Extract the [x, y] coordinate from the center of the cell holding the provided text.  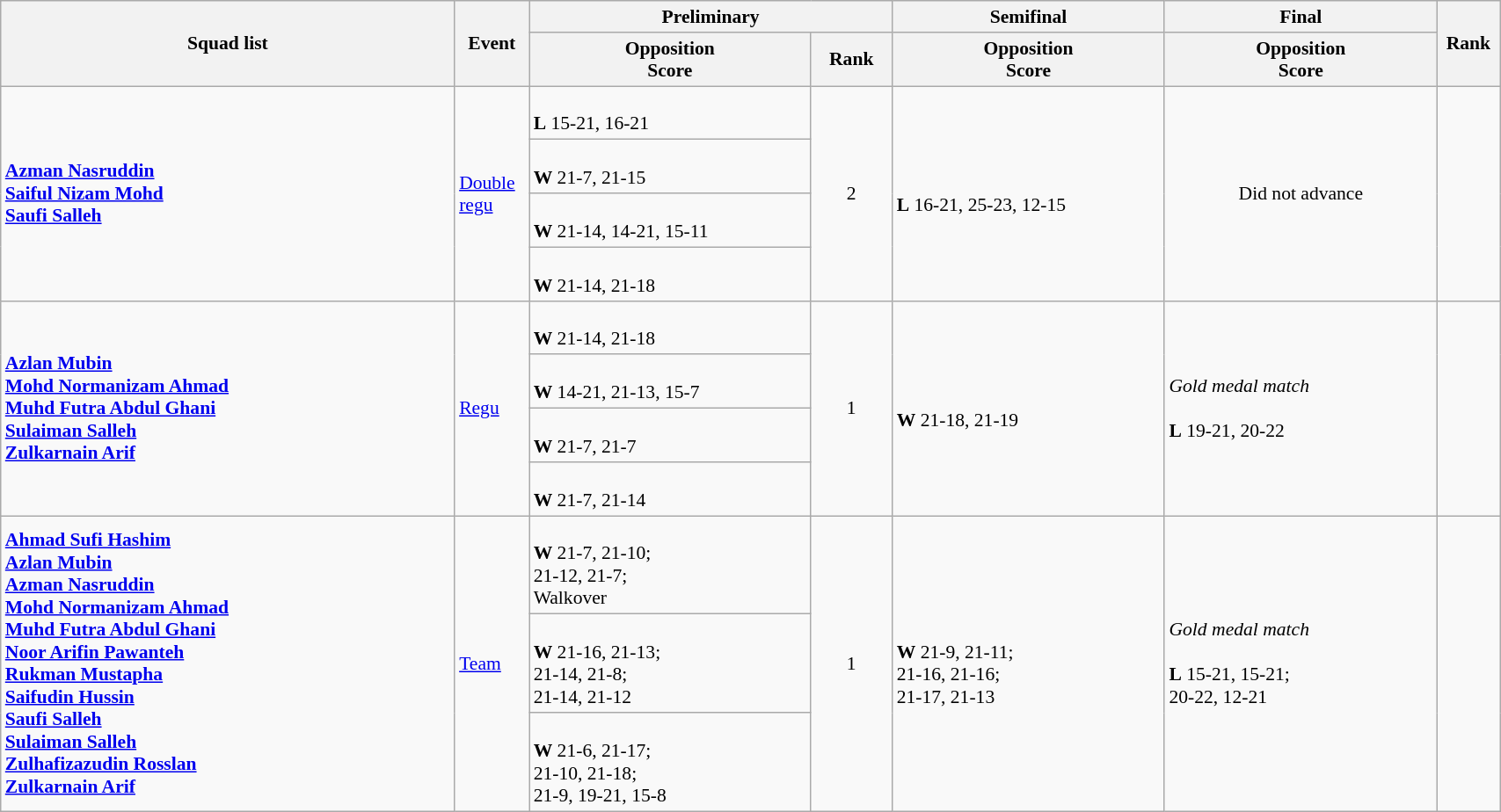
W 21-6, 21-17;21-10, 21-18;21-9, 19-21, 15-8 [670, 762]
W 21-16, 21-13;21-14, 21-8;21-14, 21-12 [670, 663]
Semifinal [1029, 17]
Did not advance [1301, 193]
W 21-7, 21-7 [670, 436]
Final [1301, 17]
Squad list [228, 44]
L 15-21, 16-21 [670, 112]
Event [492, 44]
Preliminary [710, 17]
W 21-9, 21-11;21-16, 21-16;21-17, 21-13 [1029, 663]
W 21-7, 21-14 [670, 489]
Gold medal matchL 19-21, 20-22 [1301, 408]
Azman NasruddinSaiful Nizam MohdSaufi Salleh [228, 193]
2 [851, 193]
Double regu [492, 193]
W 21-7, 21-10;21-12, 21-7;Walkover [670, 565]
W 21-14, 14-21, 15-11 [670, 220]
W 21-18, 21-19 [1029, 408]
Regu [492, 408]
Gold medal matchL 15-21, 15-21;20-22, 12-21 [1301, 663]
L 16-21, 25-23, 12-15 [1029, 193]
W 14-21, 21-13, 15-7 [670, 381]
W 21-7, 21-15 [670, 167]
Azlan MubinMohd Normanizam AhmadMuhd Futra Abdul GhaniSulaiman SallehZulkarnain Arif [228, 408]
Team [492, 663]
